Determine the [X, Y] coordinate at the center of the cell enclosing the given text.  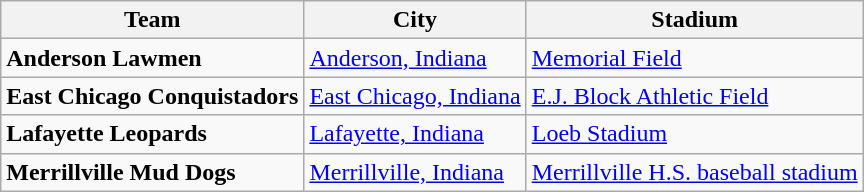
Loeb Stadium [694, 134]
Merrillville, Indiana [415, 172]
Team [152, 20]
Merrillville Mud Dogs [152, 172]
Lafayette, Indiana [415, 134]
Stadium [694, 20]
Anderson Lawmen [152, 58]
Memorial Field [694, 58]
City [415, 20]
E.J. Block Athletic Field [694, 96]
Anderson, Indiana [415, 58]
Lafayette Leopards [152, 134]
East Chicago Conquistadors [152, 96]
East Chicago, Indiana [415, 96]
Merrillville H.S. baseball stadium [694, 172]
